Provide the [x, y] coordinate of the cell's center where the given text is located.  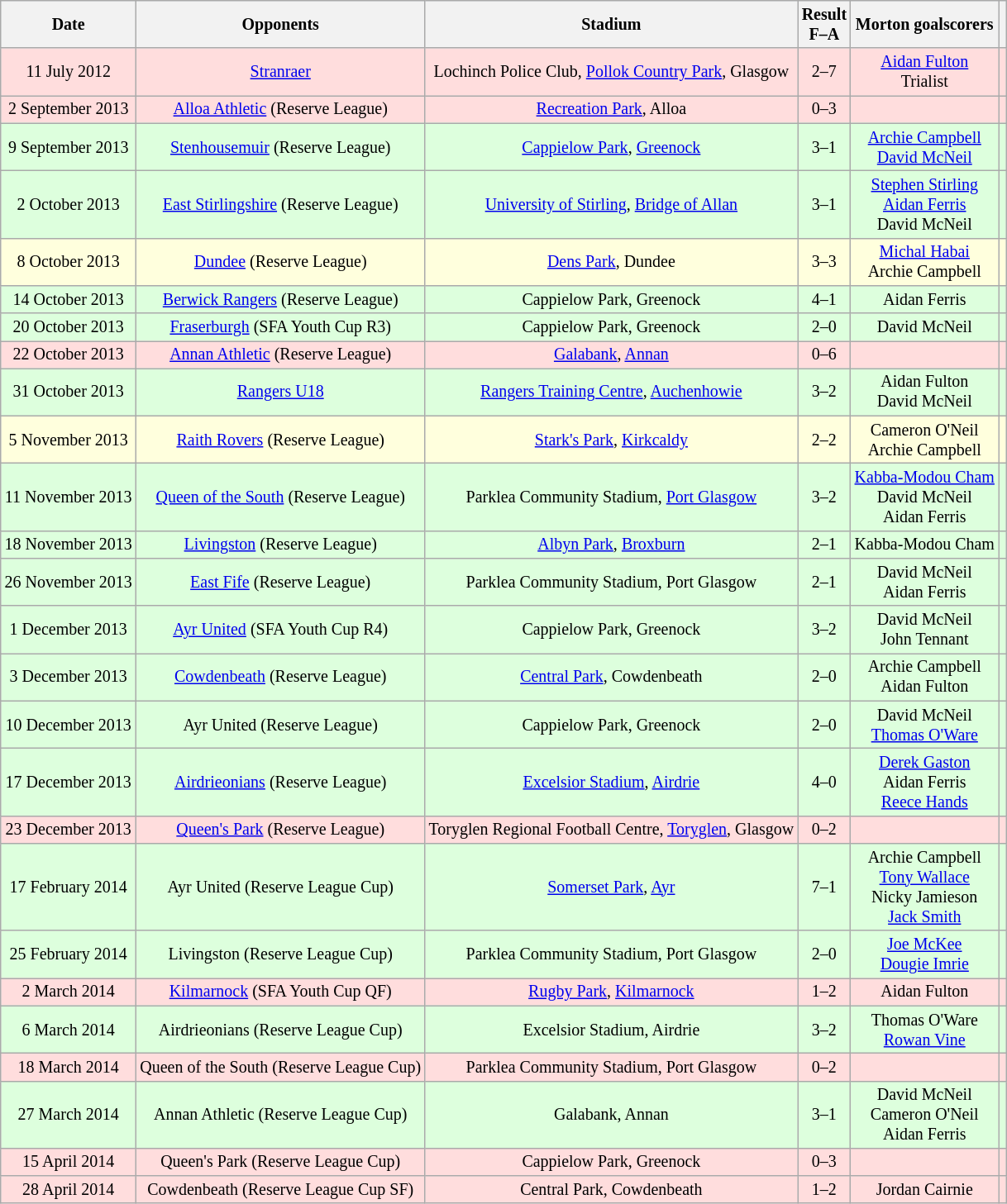
Rugby Park, Kilmarnock [612, 992]
Airdrieonians (Reserve League Cup) [281, 1030]
David McNeil John Tennant [924, 630]
22 October 2013 [69, 355]
Jordan Cairnie [924, 1190]
Fraserburgh (SFA Youth Cup R3) [281, 327]
Cowdenbeath (Reserve League) [281, 678]
East Fife (Reserve League) [281, 582]
8 October 2013 [69, 261]
6 March 2014 [69, 1030]
0–6 [824, 355]
David McNeil Thomas O'Ware [924, 726]
3–3 [824, 261]
Annan Athletic (Reserve League) [281, 355]
Queen of the South (Reserve League) [281, 497]
3 December 2013 [69, 678]
Cameron O'Neil Archie Campbell [924, 440]
2 March 2014 [69, 992]
27 March 2014 [69, 1114]
Queen's Park (Reserve League) [281, 830]
14 October 2013 [69, 299]
18 March 2014 [69, 1068]
Ayr United (Reserve League) [281, 726]
17 February 2014 [69, 888]
Aidan Fulton [924, 992]
David McNeil Aidan Ferris [924, 582]
Stranraer [281, 73]
11 July 2012 [69, 73]
University of Stirling, Bridge of Allan [612, 205]
Annan Athletic (Reserve League Cup) [281, 1114]
Recreation Park, Alloa [612, 109]
26 November 2013 [69, 582]
2–7 [824, 73]
David McNeil Cameron O'Neil Aidan Ferris [924, 1114]
Kabba-Modou Cham David McNeil Aidan Ferris [924, 497]
Stark's Park, Kirkcaldy [612, 440]
Aidan Fulton David McNeil [924, 392]
Opponents [281, 25]
Livingston (Reserve League Cup) [281, 954]
Queen of the South (Reserve League Cup) [281, 1068]
Kabba-Modou Cham [924, 545]
4–1 [824, 299]
9 September 2013 [69, 147]
2 October 2013 [69, 205]
Queen's Park (Reserve League Cup) [281, 1162]
Ayr United (Reserve League Cup) [281, 888]
Airdrieonians (Reserve League) [281, 782]
28 April 2014 [69, 1190]
Archie Campbell David McNeil [924, 147]
Michal Habai Archie Campbell [924, 261]
31 October 2013 [69, 392]
East Stirlingshire (Reserve League) [281, 205]
Archie Campbell Aidan Fulton [924, 678]
15 April 2014 [69, 1162]
Toryglen Regional Football Centre, Toryglen, Glasgow [612, 830]
25 February 2014 [69, 954]
Dens Park, Dundee [612, 261]
Lochinch Police Club, Pollok Country Park, Glasgow [612, 73]
10 December 2013 [69, 726]
Result F–A [824, 25]
Joe McKee Dougie Imrie [924, 954]
18 November 2013 [69, 545]
Stenhousemuir (Reserve League) [281, 147]
Livingston (Reserve League) [281, 545]
1 December 2013 [69, 630]
23 December 2013 [69, 830]
Albyn Park, Broxburn [612, 545]
Aidan Fulton Trialist [924, 73]
David McNeil [924, 327]
Raith Rovers (Reserve League) [281, 440]
Archie Campbell Tony Wallace Nicky Jamieson Jack Smith [924, 888]
5 November 2013 [69, 440]
Berwick Rangers (Reserve League) [281, 299]
Dundee (Reserve League) [281, 261]
Derek Gaston Aidan Ferris Reece Hands [924, 782]
Morton goalscorers [924, 25]
7–1 [824, 888]
Ayr United (SFA Youth Cup R4) [281, 630]
Kilmarnock (SFA Youth Cup QF) [281, 992]
Stephen Stirling Aidan Ferris David McNeil [924, 205]
Aidan Ferris [924, 299]
Date [69, 25]
Somerset Park, Ayr [612, 888]
Cowdenbeath (Reserve League Cup SF) [281, 1190]
2–2 [824, 440]
20 October 2013 [69, 327]
4–0 [824, 782]
Stadium [612, 25]
17 December 2013 [69, 782]
Alloa Athletic (Reserve League) [281, 109]
2 September 2013 [69, 109]
Rangers Training Centre, Auchenhowie [612, 392]
11 November 2013 [69, 497]
Rangers U18 [281, 392]
Thomas O'Ware Rowan Vine [924, 1030]
